Provide the [x, y] coordinate of the cell's center where the given text is located.  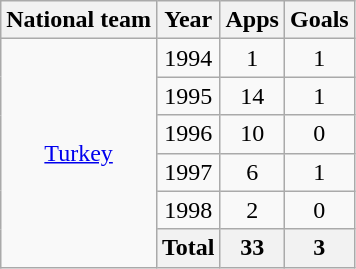
2 [252, 210]
14 [252, 96]
National team [79, 20]
1996 [188, 134]
Total [188, 248]
10 [252, 134]
1997 [188, 172]
Year [188, 20]
3 [319, 248]
1995 [188, 96]
Goals [319, 20]
1994 [188, 58]
Turkey [79, 153]
6 [252, 172]
33 [252, 248]
Apps [252, 20]
1998 [188, 210]
